Find where the given text appears and provide that cell's center as [x, y] coordinate. 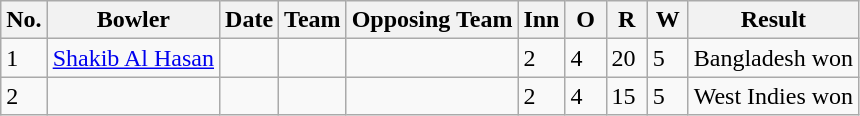
Opposing Team [432, 20]
Bangladesh won [773, 58]
No. [24, 20]
Result [773, 20]
W [668, 20]
Date [250, 20]
Bowler [133, 20]
Shakib Al Hasan [133, 58]
R [626, 20]
15 [626, 96]
O [586, 20]
Team [313, 20]
West Indies won [773, 96]
1 [24, 58]
20 [626, 58]
Inn [542, 20]
